Provide the (x, y) coordinate of the cell's center where the given text is located.  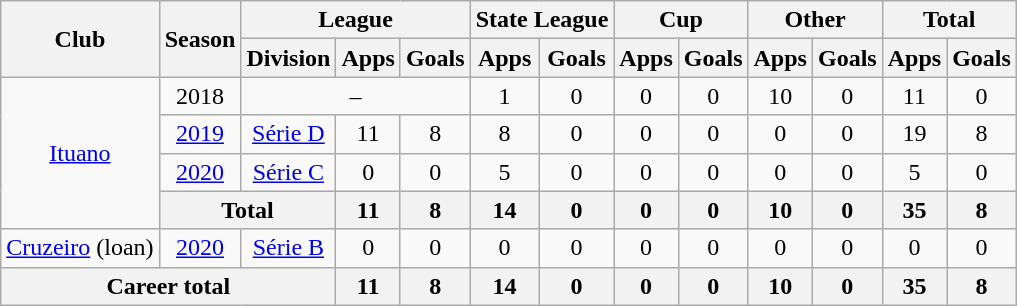
Ituano (80, 153)
State League (542, 20)
2018 (200, 96)
2019 (200, 134)
Other (815, 20)
1 (504, 96)
Career total (168, 286)
Série C (288, 172)
Division (288, 58)
Série D (288, 134)
Cruzeiro (loan) (80, 248)
Season (200, 39)
Série B (288, 248)
League (356, 20)
Club (80, 39)
19 (914, 134)
Cup (681, 20)
– (356, 96)
